Search for the cell housing the specified text and yield its [X, Y] center coordinate. 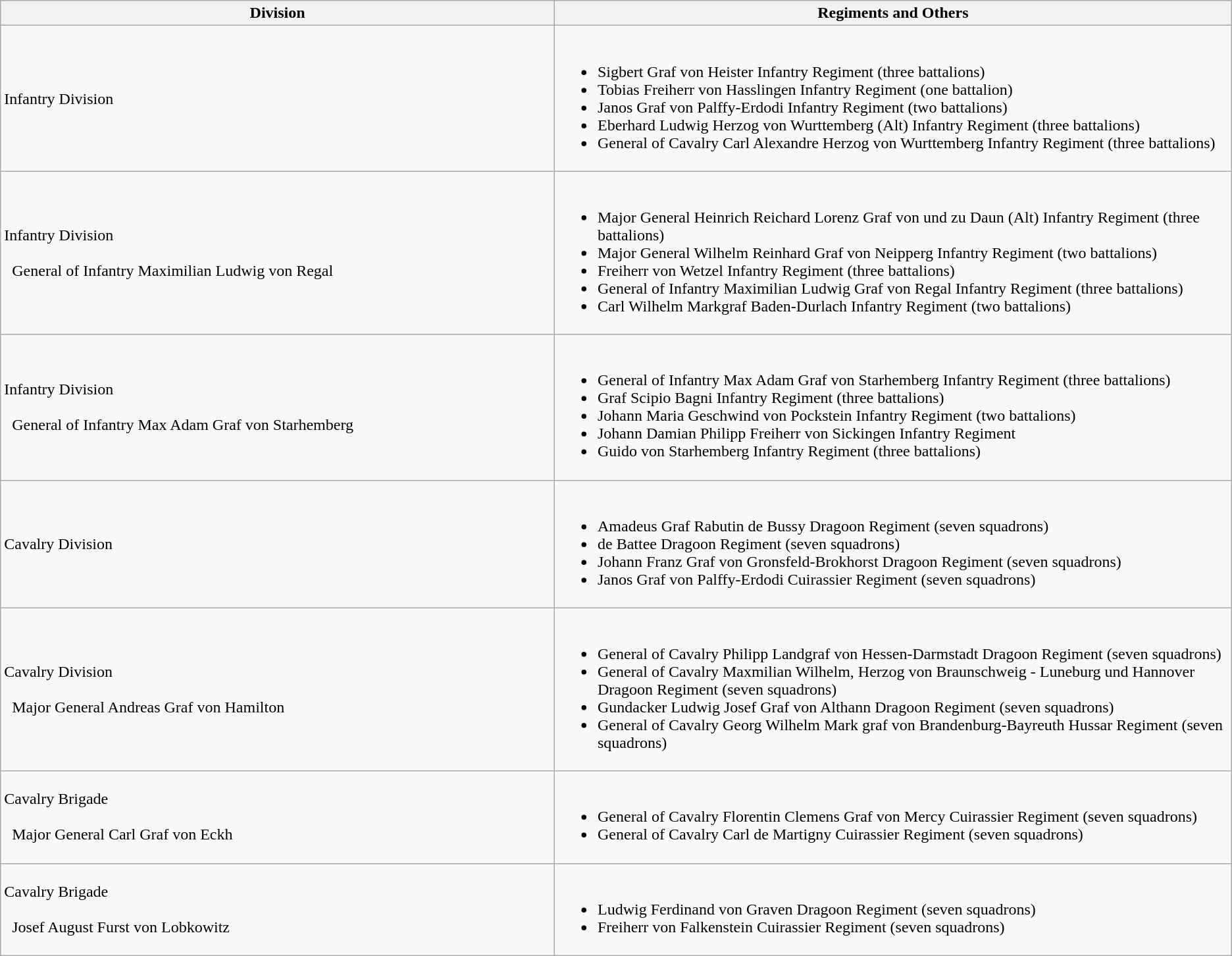
Cavalry Brigade Josef August Furst von Lobkowitz [278, 909]
Infantry Division General of Infantry Maximilian Ludwig von Regal [278, 253]
Infantry Division [278, 99]
Infantry Division General of Infantry Max Adam Graf von Starhemberg [278, 407]
Division [278, 13]
Cavalry Division Major General Andreas Graf von Hamilton [278, 689]
Ludwig Ferdinand von Graven Dragoon Regiment (seven squadrons)Freiherr von Falkenstein Cuirassier Regiment (seven squadrons) [892, 909]
Cavalry Division [278, 544]
Cavalry Brigade Major General Carl Graf von Eckh [278, 817]
Regiments and Others [892, 13]
